Capture the cell that displays the provided text and extract its [X, Y] central coordinate. 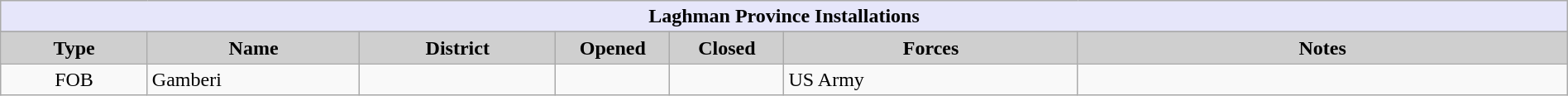
Name [253, 48]
Laghman Province Installations [784, 17]
Gamberi [253, 79]
Type [74, 48]
US Army [931, 79]
District [458, 48]
FOB [74, 79]
Closed [727, 48]
Forces [931, 48]
Notes [1322, 48]
Opened [613, 48]
